Find where the given text appears and provide that cell's center as (X, Y) coordinate. 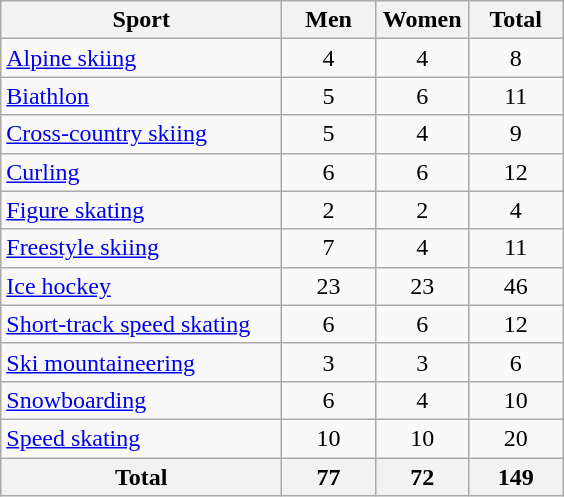
Curling (142, 172)
77 (329, 477)
Figure skating (142, 210)
20 (516, 438)
Snowboarding (142, 400)
Sport (142, 20)
Speed skating (142, 438)
Cross-country skiing (142, 134)
Ice hockey (142, 286)
7 (329, 248)
Freestyle skiing (142, 248)
Women (422, 20)
Short-track speed skating (142, 324)
149 (516, 477)
Ski mountaineering (142, 362)
Men (329, 20)
8 (516, 58)
Alpine skiing (142, 58)
46 (516, 286)
72 (422, 477)
Biathlon (142, 96)
9 (516, 134)
